From the cell containing the given text, extract its center point as [X, Y] coordinate. 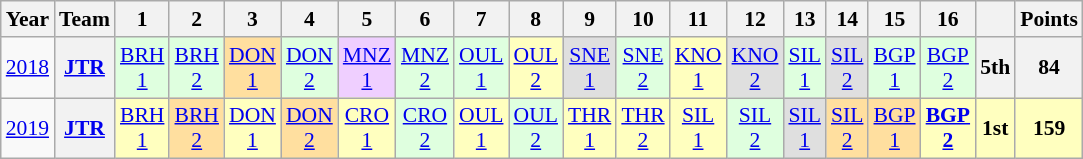
84 [1049, 68]
Year [28, 19]
CRO2 [425, 128]
4 [310, 19]
3 [252, 19]
MNZ2 [425, 68]
MNZ1 [367, 68]
14 [848, 19]
12 [756, 19]
7 [481, 19]
6 [425, 19]
13 [804, 19]
CRO1 [367, 128]
SNE1 [590, 68]
THR1 [590, 128]
KNO2 [756, 68]
1st [995, 128]
SNE2 [642, 68]
2018 [28, 68]
Team [84, 19]
5th [995, 68]
Points [1049, 19]
9 [590, 19]
5 [367, 19]
10 [642, 19]
159 [1049, 128]
8 [535, 19]
15 [894, 19]
THR2 [642, 128]
KNO1 [698, 68]
2 [196, 19]
11 [698, 19]
2019 [28, 128]
16 [948, 19]
1 [142, 19]
